Locate the cell with the specified text and output its [x, y] center coordinate. 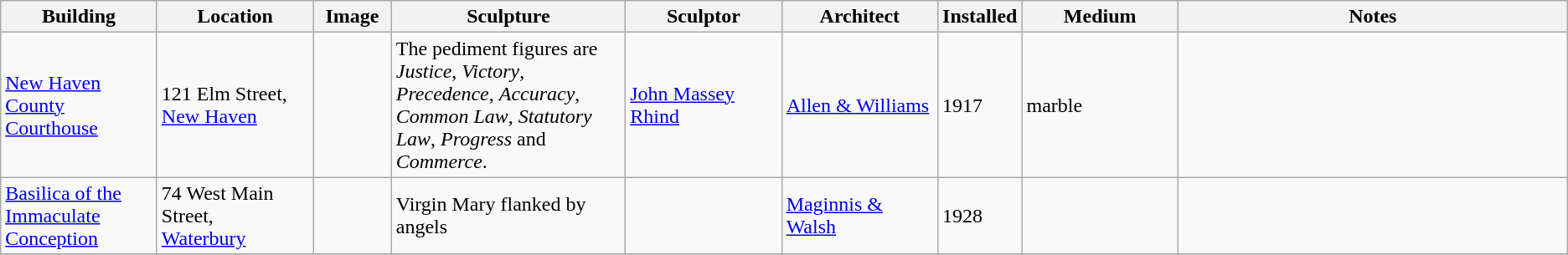
Location [235, 17]
Virgin Mary flanked by angels [508, 216]
Building [79, 17]
Allen & Williams [859, 105]
Image [352, 17]
The pediment figures are Justice, Victory, Precedence, Accuracy, Common Law, Statutory Law, Progress and Commerce. [508, 105]
Installed [980, 17]
marble [1100, 105]
Sculpture [508, 17]
1928 [980, 216]
Architect [859, 17]
New Haven County Courthouse [79, 105]
Notes [1372, 17]
121 Elm Street,New Haven [235, 105]
John Massey Rhind [704, 105]
74 West Main Street,Waterbury [235, 216]
1917 [980, 105]
Basilica of the Immaculate Conception [79, 216]
Medium [1100, 17]
Maginnis & Walsh [859, 216]
Sculptor [704, 17]
